Find where the given text appears and provide that cell's center as [x, y] coordinate. 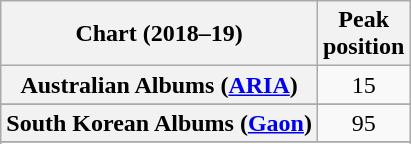
Chart (2018–19) [160, 34]
95 [363, 123]
15 [363, 85]
South Korean Albums (Gaon) [160, 123]
Australian Albums (ARIA) [160, 85]
Peakposition [363, 34]
